Detect which cell encompasses the target text, then output its [x, y] center coordinate. 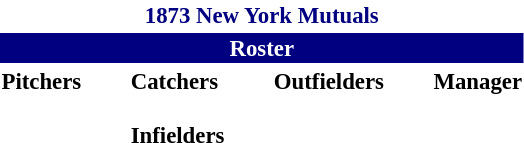
1873 New York Mutuals [262, 15]
Roster [262, 48]
